For the text-containing cell, return its midpoint in [x, y] coordinate format. 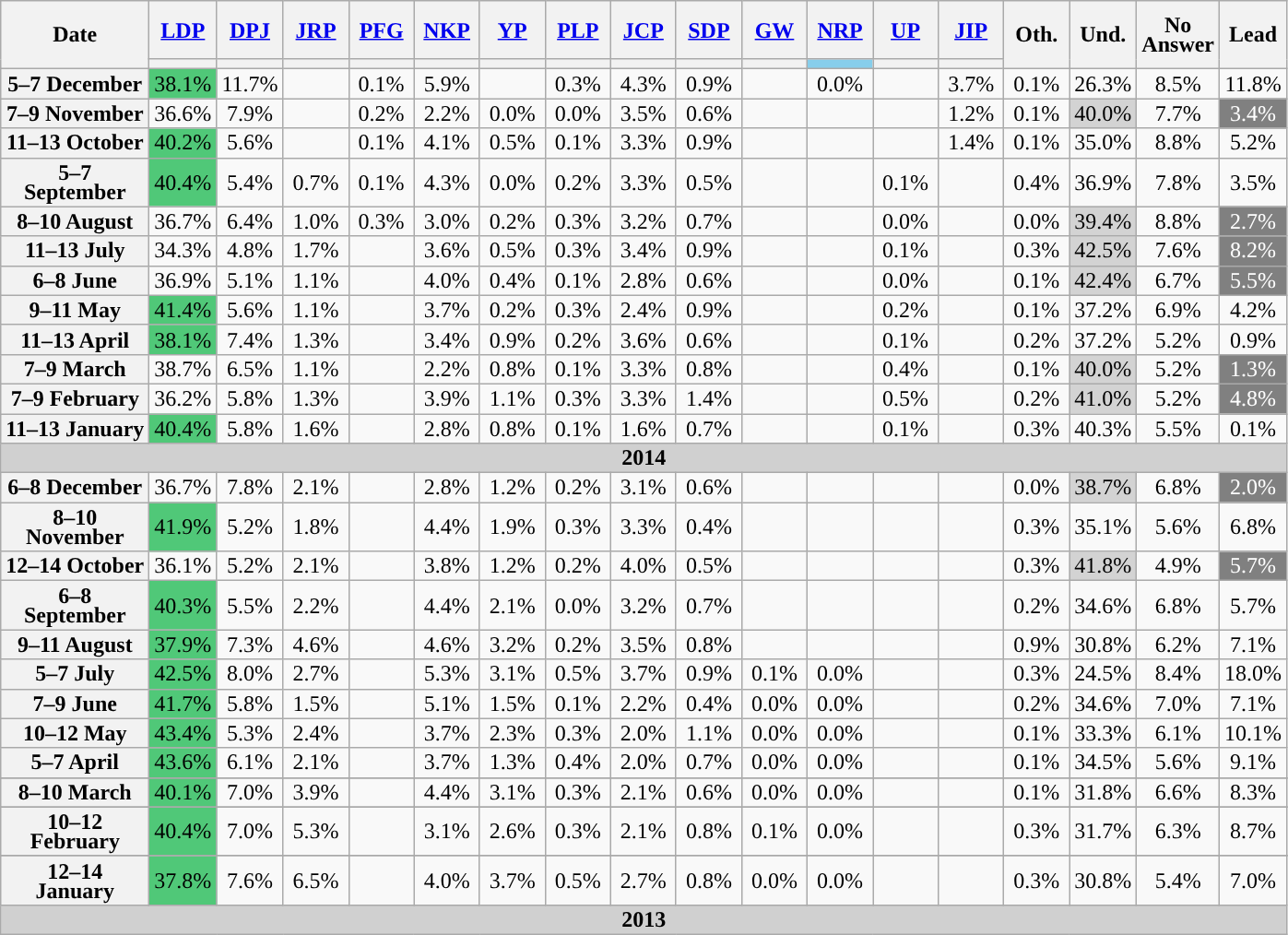
11–13 October [76, 143]
5–7 July [76, 674]
3.8% [446, 566]
8.7% [1254, 832]
6–8 June [76, 280]
36.6% [183, 113]
7.7% [1178, 113]
4.2% [1254, 310]
PLP [577, 30]
Lead [1254, 35]
6.2% [1178, 645]
41.7% [183, 704]
43.4% [183, 733]
Date [76, 35]
2.3% [513, 733]
8–10 August [76, 221]
YP [513, 30]
6–8 December [76, 488]
4.9% [1178, 566]
6.7% [1178, 280]
Oth. [1036, 35]
36.2% [183, 398]
37.9% [183, 645]
6.3% [1178, 832]
34.3% [183, 251]
6.6% [1178, 792]
9–11 May [76, 310]
8.0% [250, 674]
40.2% [183, 143]
1.9% [513, 527]
10–12 February [76, 832]
2013 [644, 919]
DPJ [250, 30]
41.8% [1103, 566]
2.6% [513, 832]
10.1% [1254, 733]
7–9 June [76, 704]
JRP [315, 30]
JCP [644, 30]
31.7% [1103, 832]
6–8 September [76, 605]
31.8% [1103, 792]
11.8% [1254, 84]
5–7 April [76, 763]
Und. [1103, 35]
36.1% [183, 566]
8.5% [1178, 84]
37.8% [183, 880]
NoAnswer [1178, 35]
8.3% [1254, 792]
NKP [446, 30]
1.8% [315, 527]
LDP [183, 30]
35.0% [1103, 143]
GW [774, 30]
41.9% [183, 527]
JIP [972, 30]
33.3% [1103, 733]
5.9% [446, 84]
34.5% [1103, 763]
12–14 October [76, 566]
41.0% [1103, 398]
11–13 April [76, 339]
7.4% [250, 339]
42.4% [1103, 280]
7–9 November [76, 113]
26.3% [1103, 84]
4.1% [446, 143]
7.9% [250, 113]
8.2% [1254, 251]
35.1% [1103, 527]
7.3% [250, 645]
43.6% [183, 763]
11–13 July [76, 251]
2014 [644, 458]
1.0% [315, 221]
5–7 December [76, 84]
8–10 November [76, 527]
8.4% [1178, 674]
7–9 March [76, 369]
PFG [382, 30]
12–14 January [76, 880]
41.4% [183, 310]
1.7% [315, 251]
11.7% [250, 84]
9–11 August [76, 645]
UP [905, 30]
40.1% [183, 792]
SDP [708, 30]
10–12 May [76, 733]
24.5% [1103, 674]
8–10 March [76, 792]
6.9% [1178, 310]
6.4% [250, 221]
11–13 January [76, 428]
3.0% [446, 221]
7–9 February [76, 398]
5–7 September [76, 183]
18.0% [1254, 674]
9.1% [1254, 763]
39.4% [1103, 221]
NRP [841, 30]
